For the text-containing cell, return its midpoint in [x, y] coordinate format. 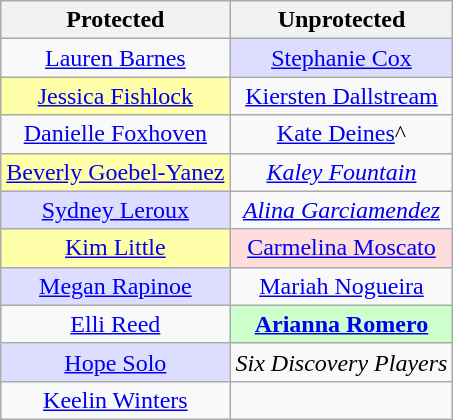
Carmelina Moscato [342, 248]
Six Discovery Players [342, 362]
Lauren Barnes [116, 58]
Sydney Leroux [116, 210]
Megan Rapinoe [116, 286]
Keelin Winters [116, 400]
Kate Deines^ [342, 134]
Mariah Nogueira [342, 286]
Jessica Fishlock [116, 96]
Arianna Romero [342, 324]
Protected [116, 20]
Danielle Foxhoven [116, 134]
Hope Solo [116, 362]
Stephanie Cox [342, 58]
Kim Little [116, 248]
Beverly Goebel-Yanez [116, 172]
Elli Reed [116, 324]
Kiersten Dallstream [342, 96]
Alina Garciamendez [342, 210]
Kaley Fountain [342, 172]
Unprotected [342, 20]
